Provide the [x, y] coordinate of the cell's center where the given text is located.  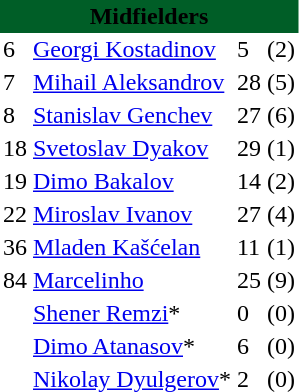
Georgi Kostadinov [132, 50]
Marcelinho [132, 280]
(5) [281, 82]
18 [15, 148]
19 [15, 182]
28 [249, 82]
36 [15, 248]
Shener Remzi* [132, 314]
Mladen Kašćelan [132, 248]
Dimo Atanasov* [132, 346]
14 [249, 182]
29 [249, 148]
Mihail Aleksandrov [132, 82]
7 [15, 82]
25 [249, 280]
(6) [281, 116]
11 [249, 248]
Dimo Bakalov [132, 182]
8 [15, 116]
0 [249, 314]
22 [15, 214]
Stanislav Genchev [132, 116]
5 [249, 50]
Midfielders [149, 16]
(4) [281, 214]
Svetoslav Dyakov [132, 148]
(9) [281, 280]
Miroslav Ivanov [132, 214]
84 [15, 280]
